For the text-containing cell, return its midpoint in [X, Y] coordinate format. 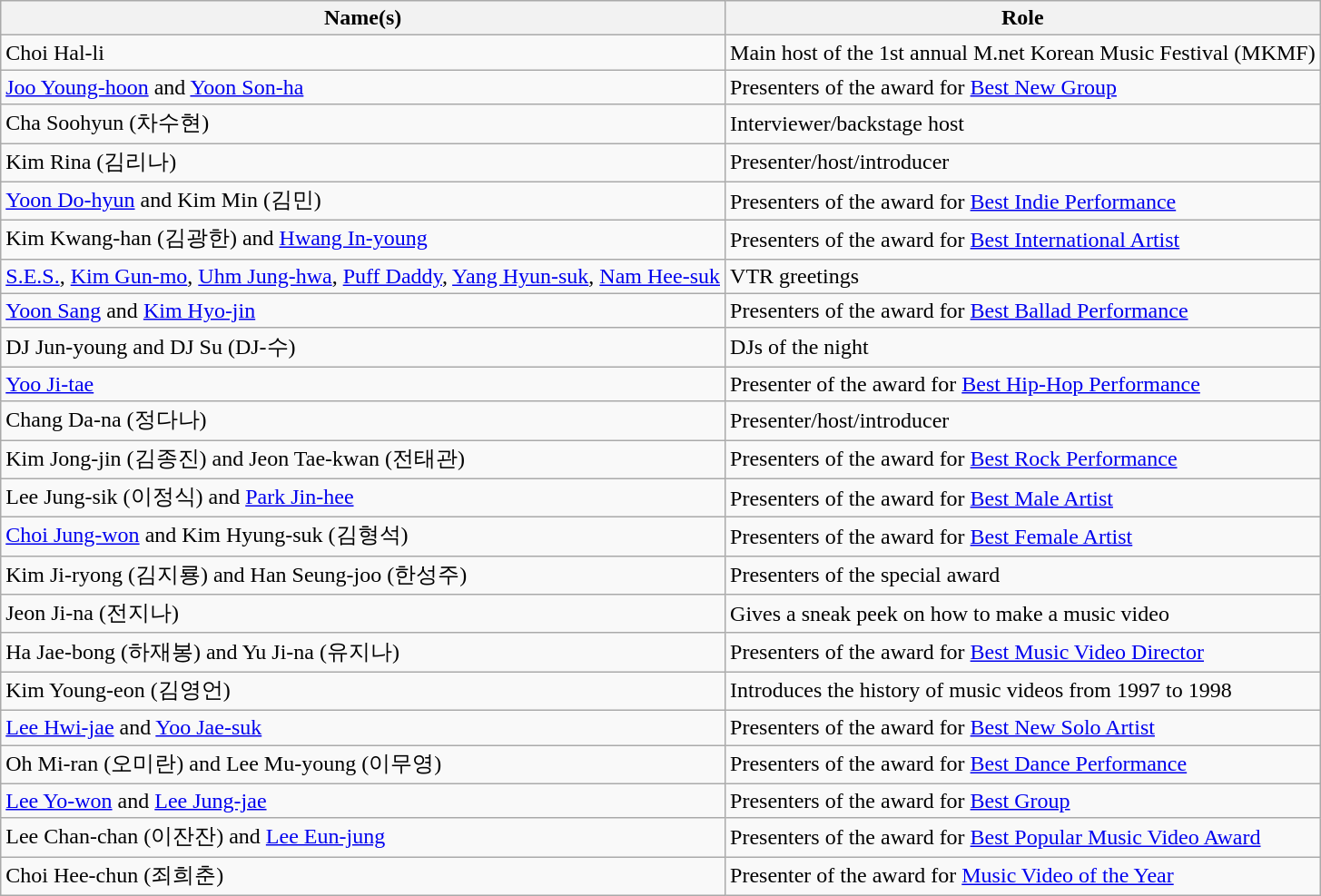
S.E.S., Kim Gun-mo, Uhm Jung-hwa, Puff Daddy, Yang Hyun-suk, Nam Hee-suk [363, 276]
Choi Hal-li [363, 53]
Presenters of the award for Best Music Video Director [1023, 652]
Gives a sneak peek on how to make a music video [1023, 614]
DJ Jun-young and DJ Su (DJ-수) [363, 347]
Kim Jong-jin (김종진) and Jeon Tae-kwan (전태관) [363, 459]
Presenters of the award for Best Rock Performance [1023, 459]
Kim Rina (김리나) [363, 163]
Interviewer/backstage host [1023, 123]
Joo Young-hoon and Yoon Son-ha [363, 87]
Kim Ji-ryong (김지룡) and Han Seung-joo (한성주) [363, 576]
Name(s) [363, 18]
Lee Hwi-jae and Yoo Jae-suk [363, 727]
Presenters of the award for Best Dance Performance [1023, 764]
Presenters of the award for Best Ballad Performance [1023, 310]
Kim Kwang-han (김광한) and Hwang In-young [363, 240]
Kim Young-eon (김영언) [363, 692]
Presenters of the award for Best Male Artist [1023, 497]
Lee Yo-won and Lee Jung-jae [363, 801]
Presenters of the award for Best Indie Performance [1023, 202]
Lee Jung-sik (이정식) and Park Jin-hee [363, 497]
Jeon Ji-na (전지나) [363, 614]
DJs of the night [1023, 347]
Presenters of the award for Best Female Artist [1023, 537]
Presenters of the special award [1023, 576]
Cha Soohyun (차수현) [363, 123]
Yoo Ji-tae [363, 384]
Oh Mi-ran (오미란) and Lee Mu-young (이무영) [363, 764]
Main host of the 1st annual M.net Korean Music Festival (MKMF) [1023, 53]
VTR greetings [1023, 276]
Presenters of the award for Best Popular Music Video Award [1023, 837]
Yoon Sang and Kim Hyo-jin [363, 310]
Presenters of the award for Best Group [1023, 801]
Presenters of the award for Best New Group [1023, 87]
Introduces the history of music videos from 1997 to 1998 [1023, 692]
Presenters of the award for Best International Artist [1023, 240]
Yoon Do-hyun and Kim Min (김민) [363, 202]
Ha Jae-bong (하재봉) and Yu Ji-na (유지나) [363, 652]
Presenters of the award for Best New Solo Artist [1023, 727]
Presenter of the award for Best Hip-Hop Performance [1023, 384]
Chang Da-na (정다나) [363, 421]
Presenter of the award for Music Video of the Year [1023, 877]
Lee Chan-chan (이잔잔) and Lee Eun-jung [363, 837]
Choi Hee-chun (죄희춘) [363, 877]
Role [1023, 18]
Choi Jung-won and Kim Hyung-suk (김형석) [363, 537]
